Detect which cell encompasses the target text, then output its [X, Y] center coordinate. 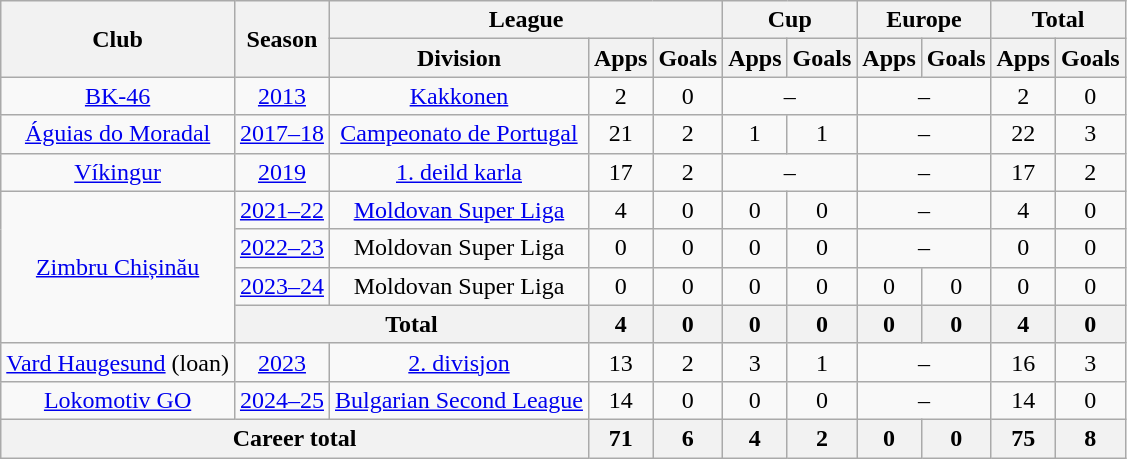
Division [458, 58]
2023–24 [282, 286]
Lokomotiv GO [118, 400]
2023 [282, 362]
71 [620, 438]
75 [1023, 438]
Season [282, 39]
21 [620, 134]
Vard Haugesund (loan) [118, 362]
Víkingur [118, 172]
22 [1023, 134]
Club [118, 39]
Bulgarian Second League [458, 400]
Zimbru Chișinău [118, 267]
8 [1090, 438]
13 [620, 362]
BK-46 [118, 96]
1. deild karla [458, 172]
Career total [295, 438]
2022–23 [282, 248]
6 [688, 438]
Kakkonen [458, 96]
2017–18 [282, 134]
Cup [790, 20]
Campeonato de Portugal [458, 134]
2. divisjon [458, 362]
2021–22 [282, 210]
2013 [282, 96]
League [526, 20]
Europe [924, 20]
Águias do Moradal [118, 134]
16 [1023, 362]
2024–25 [282, 400]
2019 [282, 172]
